Capture the cell that displays the provided text and extract its [x, y] central coordinate. 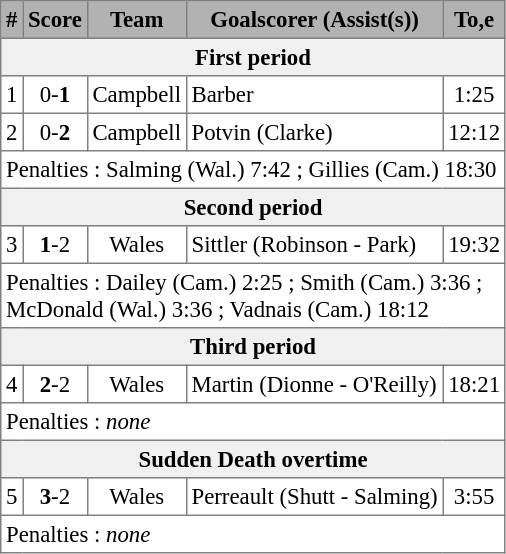
3-2 [55, 497]
2 [12, 132]
Team [136, 20]
Score [55, 20]
Third period [254, 347]
Perreault (Shutt - Salming) [314, 497]
1 [12, 95]
Goalscorer (Assist(s)) [314, 20]
1-2 [55, 245]
Sudden Death overtime [254, 459]
3 [12, 245]
Barber [314, 95]
0-1 [55, 95]
12:12 [474, 132]
2-2 [55, 384]
Penalties : Salming (Wal.) 7:42 ; Gillies (Cam.) 18:30 [254, 170]
1:25 [474, 95]
Second period [254, 207]
3:55 [474, 497]
Martin (Dionne - O'Reilly) [314, 384]
0-2 [55, 132]
18:21 [474, 384]
Penalties : Dailey (Cam.) 2:25 ; Smith (Cam.) 3:36 ; McDonald (Wal.) 3:36 ; Vadnais (Cam.) 18:12 [254, 295]
19:32 [474, 245]
First period [254, 57]
# [12, 20]
To,e [474, 20]
4 [12, 384]
5 [12, 497]
Potvin (Clarke) [314, 132]
Sittler (Robinson - Park) [314, 245]
